Capture the cell that displays the provided text and extract its [X, Y] central coordinate. 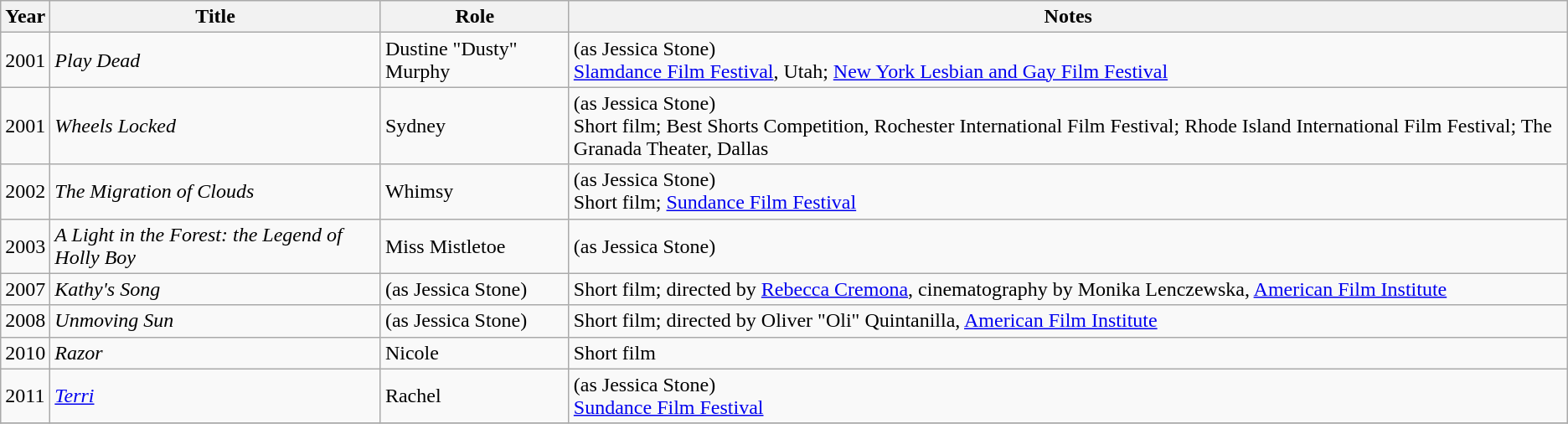
Title [216, 17]
Play Dead [216, 60]
Short film; directed by Rebecca Cremona, cinematography by Monika Lenczewska, American Film Institute [1068, 289]
Terri [216, 396]
Dustine "Dusty" Murphy [474, 60]
Nicole [474, 353]
The Migration of Clouds [216, 191]
Miss Mistletoe [474, 246]
Notes [1068, 17]
2010 [25, 353]
Unmoving Sun [216, 321]
(as Jessica Stone)Slamdance Film Festival, Utah; New York Lesbian and Gay Film Festival [1068, 60]
Razor [216, 353]
(as Jessica Stone)Sundance Film Festival [1068, 396]
A Light in the Forest: the Legend of Holly Boy [216, 246]
(as Jessica Stone)Short film; Sundance Film Festival [1068, 191]
Short film; directed by Oliver "Oli" Quintanilla, American Film Institute [1068, 321]
2008 [25, 321]
Short film [1068, 353]
Year [25, 17]
Whimsy [474, 191]
Sydney [474, 126]
2003 [25, 246]
2007 [25, 289]
Rachel [474, 396]
Wheels Locked [216, 126]
Role [474, 17]
2002 [25, 191]
2011 [25, 396]
Kathy's Song [216, 289]
